Locate the cell with the specified text and output its [X, Y] center coordinate. 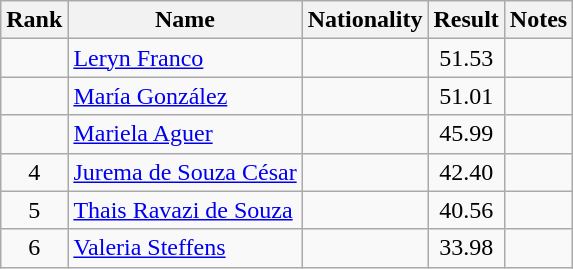
Thais Ravazi de Souza [185, 210]
Jurema de Souza César [185, 172]
Notes [538, 20]
Valeria Steffens [185, 248]
42.40 [466, 172]
5 [34, 210]
Nationality [365, 20]
51.01 [466, 96]
María González [185, 96]
Rank [34, 20]
Result [466, 20]
Leryn Franco [185, 58]
40.56 [466, 210]
33.98 [466, 248]
51.53 [466, 58]
Name [185, 20]
6 [34, 248]
45.99 [466, 134]
Mariela Aguer [185, 134]
4 [34, 172]
